Pinpoint the cell where the given text exists, returning its (x, y) midpoint coordinate. 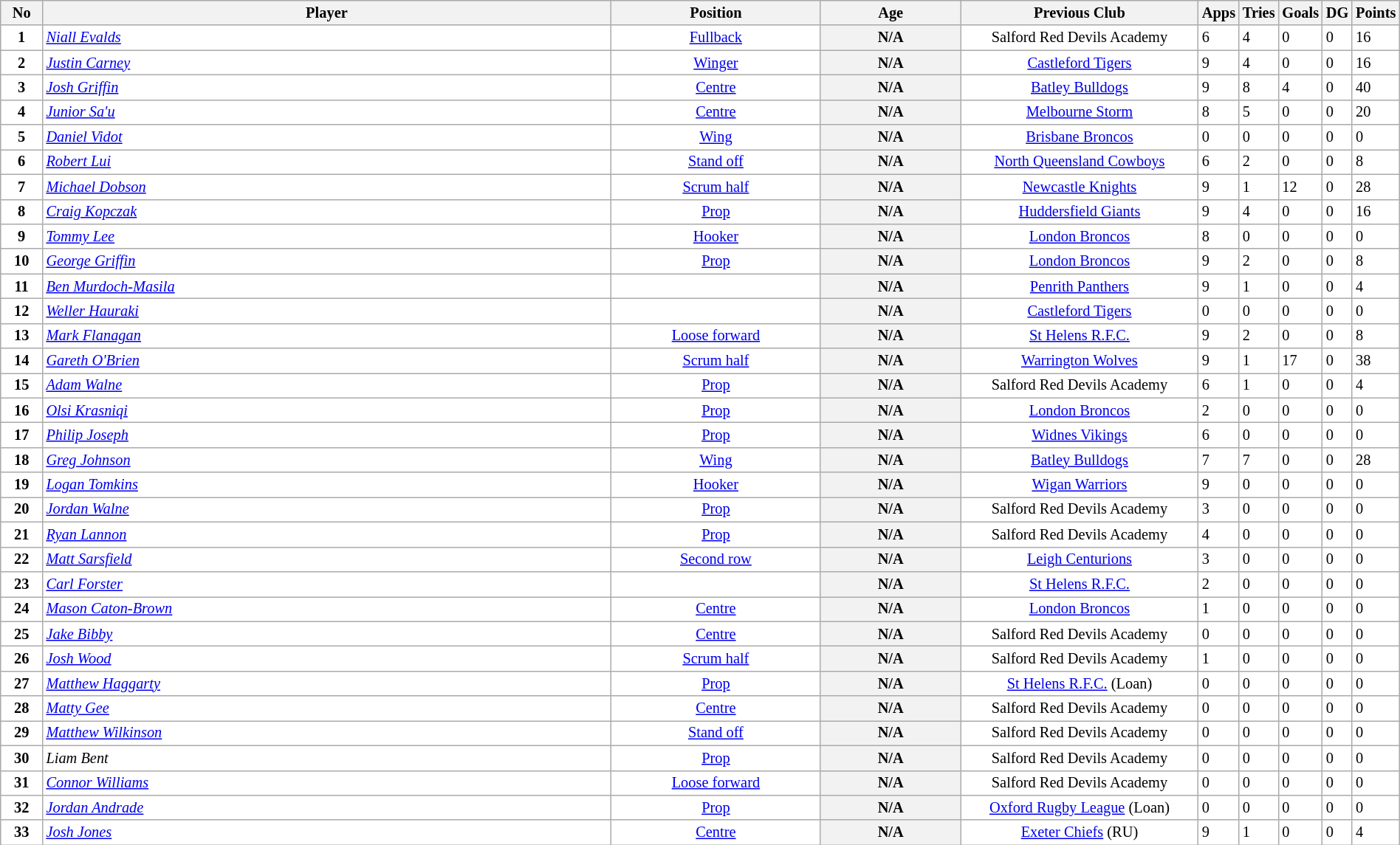
Winger (716, 63)
Mason Caton-Brown (327, 609)
Wigan Warriors (1080, 485)
Fullback (716, 38)
33 (22, 832)
Philip Joseph (327, 435)
Ryan Lannon (327, 534)
Greg Johnson (327, 460)
Carl Forster (327, 584)
Warrington Wolves (1080, 361)
DG (1337, 13)
Tries (1258, 13)
Previous Club (1080, 13)
22 (22, 559)
Jake Bibby (327, 634)
Second row (716, 559)
Jordan Andrade (327, 807)
Newcastle Knights (1080, 187)
Oxford Rugby League (Loan) (1080, 807)
Brisbane Broncos (1080, 137)
30 (22, 758)
Player (327, 13)
Weller Hauraki (327, 311)
10 (22, 261)
Age (891, 13)
40 (1376, 87)
Mark Flanagan (327, 336)
Penrith Panthers (1080, 286)
Josh Griffin (327, 87)
Niall Evalds (327, 38)
Liam Bent (327, 758)
Jordan Walne (327, 509)
21 (22, 534)
Matty Gee (327, 708)
32 (22, 807)
Huddersfield Giants (1080, 212)
Junior Sa'u (327, 112)
St Helens R.F.C. (Loan) (1080, 683)
Tommy Lee (327, 236)
Michael Dobson (327, 187)
Points (1376, 13)
24 (22, 609)
Exeter Chiefs (RU) (1080, 832)
Melbourne Storm (1080, 112)
Adam Walne (327, 385)
Josh Wood (327, 658)
11 (22, 286)
23 (22, 584)
Olsi Krasniqi (327, 410)
Ben Murdoch-Masila (327, 286)
27 (22, 683)
George Griffin (327, 261)
29 (22, 733)
Connor Williams (327, 783)
18 (22, 460)
Apps (1218, 13)
Matt Sarsfield (327, 559)
Josh Jones (327, 832)
15 (22, 385)
Gareth O'Brien (327, 361)
North Queensland Cowboys (1080, 162)
No (22, 13)
Goals (1300, 13)
31 (22, 783)
Daniel Vidot (327, 137)
Logan Tomkins (327, 485)
38 (1376, 361)
Position (716, 13)
13 (22, 336)
Widnes Vikings (1080, 435)
14 (22, 361)
Justin Carney (327, 63)
25 (22, 634)
Robert Lui (327, 162)
26 (22, 658)
Matthew Haggarty (327, 683)
Craig Kopczak (327, 212)
Leigh Centurions (1080, 559)
19 (22, 485)
Matthew Wilkinson (327, 733)
